Determine the (x, y) coordinate at the center of the cell enclosing the given text.  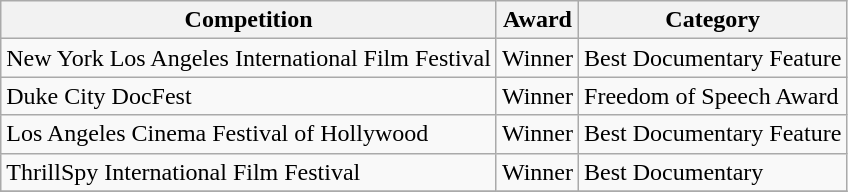
Category (713, 20)
Freedom of Speech Award (713, 96)
Competition (249, 20)
Award (537, 20)
Best Documentary (713, 172)
ThrillSpy International Film Festival (249, 172)
Duke City DocFest (249, 96)
Los Angeles Cinema Festival of Hollywood (249, 134)
New York Los Angeles International Film Festival (249, 58)
